Provide the [x, y] coordinate of the cell's center where the given text is located.  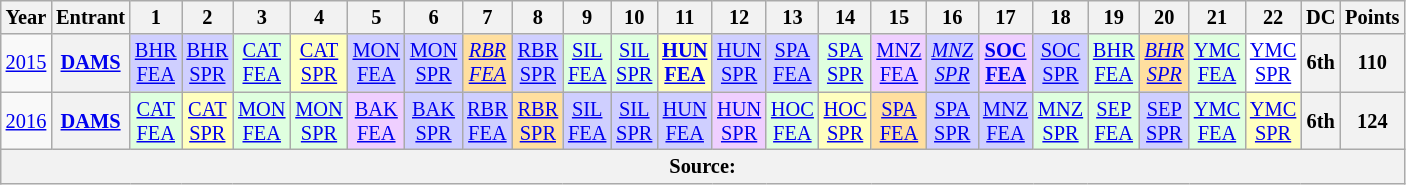
2 [208, 17]
124 [1372, 121]
11 [684, 17]
7 [487, 17]
2016 [26, 121]
Year [26, 17]
9 [587, 17]
BAKFEA [376, 121]
18 [1060, 17]
12 [739, 17]
4 [318, 17]
6 [434, 17]
21 [1217, 17]
2015 [26, 63]
16 [952, 17]
15 [898, 17]
20 [1164, 17]
17 [1006, 17]
110 [1372, 63]
19 [1114, 17]
Entrant [90, 17]
1 [156, 17]
Source: [703, 166]
DC [1320, 17]
3 [262, 17]
SEPFEA [1114, 121]
14 [846, 17]
13 [792, 17]
SOCSPR [1060, 63]
BAKSPR [434, 121]
HOCSPR [846, 121]
SEPSPR [1164, 121]
Points [1372, 17]
8 [538, 17]
10 [634, 17]
5 [376, 17]
SOCFEA [1006, 63]
HOCFEA [792, 121]
22 [1273, 17]
